For the text-containing cell, return its midpoint in [X, Y] coordinate format. 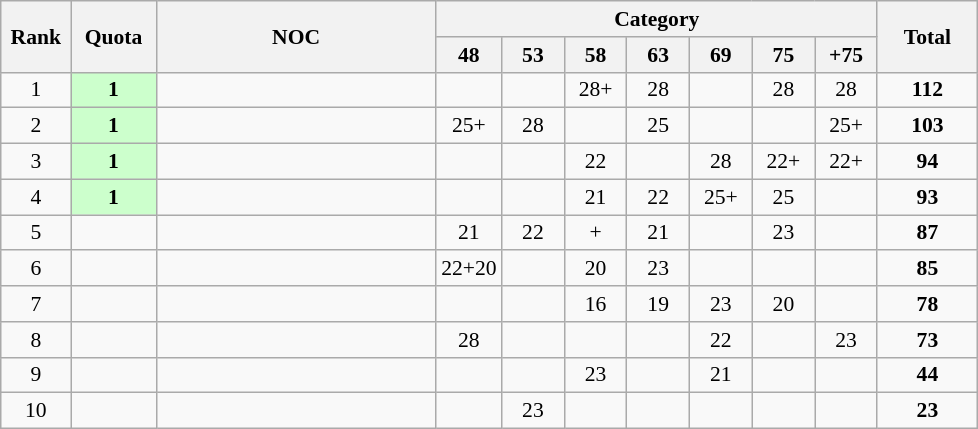
Rank [36, 36]
103 [927, 126]
3 [36, 162]
63 [658, 55]
93 [927, 197]
48 [468, 55]
22+20 [468, 269]
9 [36, 375]
94 [927, 162]
85 [927, 269]
112 [927, 90]
19 [658, 304]
Quota [114, 36]
2 [36, 126]
NOC [296, 36]
75 [784, 55]
69 [720, 55]
16 [596, 304]
58 [596, 55]
10 [36, 411]
87 [927, 233]
4 [36, 197]
78 [927, 304]
5 [36, 233]
Total [927, 36]
+ [596, 233]
28+ [596, 90]
7 [36, 304]
8 [36, 340]
6 [36, 269]
44 [927, 375]
53 [534, 55]
73 [927, 340]
Category [656, 19]
+75 [846, 55]
